Detect which cell encompasses the target text, then output its (X, Y) center coordinate. 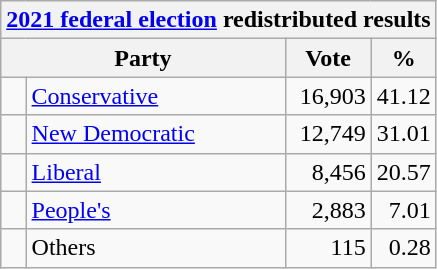
7.01 (404, 210)
% (404, 58)
Others (156, 248)
41.12 (404, 96)
People's (156, 210)
8,456 (328, 172)
16,903 (328, 96)
0.28 (404, 248)
2,883 (328, 210)
Conservative (156, 96)
31.01 (404, 134)
Vote (328, 58)
115 (328, 248)
New Democratic (156, 134)
Liberal (156, 172)
20.57 (404, 172)
2021 federal election redistributed results (218, 20)
12,749 (328, 134)
Party (143, 58)
